From the cell containing the given text, extract its center point as [X, Y] coordinate. 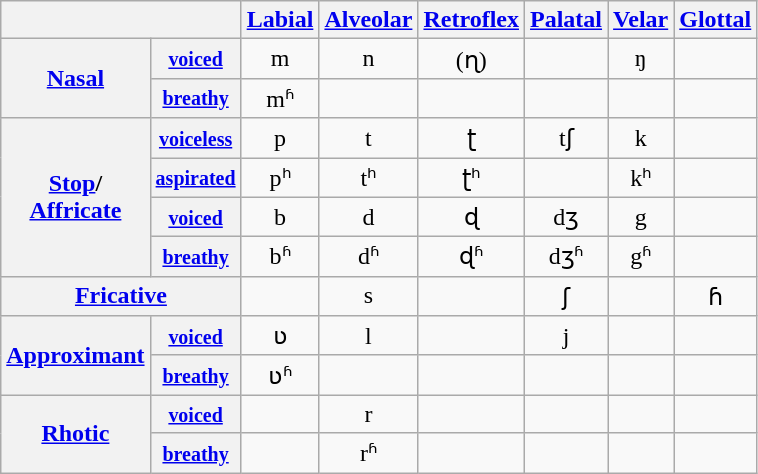
dʒʱ [566, 257]
dʒ [566, 217]
j [566, 336]
ɖ [472, 217]
mʱ [280, 98]
l [368, 336]
bʱ [280, 257]
Velar [641, 20]
d [368, 217]
gʱ [641, 257]
kʰ [641, 178]
n [368, 59]
aspirated [196, 178]
ɖʱ [472, 257]
dʱ [368, 257]
Rhotic [76, 434]
m [280, 59]
p [280, 138]
Palatal [566, 20]
Labial [280, 20]
r [368, 414]
ɦ [716, 296]
ʈʰ [472, 178]
ʋʱ [280, 375]
tʰ [368, 178]
b [280, 217]
k [641, 138]
Stop/Affricate [76, 197]
rʱ [368, 453]
Glottal [716, 20]
t [368, 138]
ʋ [280, 336]
ʃ [566, 296]
Retroflex [472, 20]
pʰ [280, 178]
Nasal [76, 78]
Approximant [76, 356]
ʈ [472, 138]
g [641, 217]
tʃ [566, 138]
Alveolar [368, 20]
Fricative [121, 296]
(ɳ) [472, 59]
voiceless [196, 138]
s [368, 296]
ŋ [641, 59]
